Locate the cell with the specified text and output its (x, y) center coordinate. 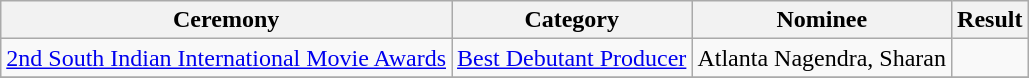
Result (990, 20)
2nd South Indian International Movie Awards (226, 58)
Atlanta Nagendra, Sharan (822, 58)
Nominee (822, 20)
Best Debutant Producer (572, 58)
Category (572, 20)
Ceremony (226, 20)
